Scan for the cell matching the given text and deliver its (X, Y) coordinate at center. 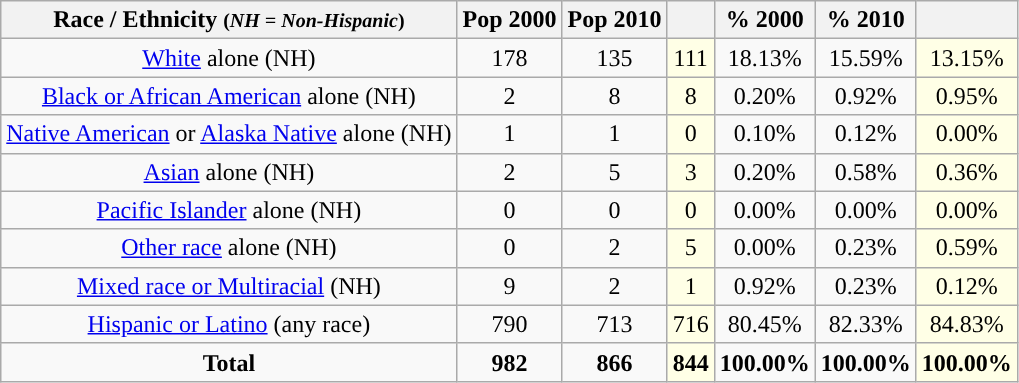
0.58% (866, 172)
80.45% (764, 324)
716 (690, 324)
713 (614, 324)
15.59% (866, 58)
Mixed race or Multiracial (NH) (229, 286)
Pacific Islander alone (NH) (229, 210)
135 (614, 58)
Hispanic or Latino (any race) (229, 324)
Native American or Alaska Native alone (NH) (229, 134)
0.36% (966, 172)
9 (510, 286)
18.13% (764, 58)
Race / Ethnicity (NH = Non-Hispanic) (229, 20)
866 (614, 362)
82.33% (866, 324)
0.95% (966, 96)
13.15% (966, 58)
844 (690, 362)
Black or African American alone (NH) (229, 96)
Asian alone (NH) (229, 172)
Other race alone (NH) (229, 248)
790 (510, 324)
Pop 2010 (614, 20)
982 (510, 362)
178 (510, 58)
0.10% (764, 134)
0.59% (966, 248)
% 2000 (764, 20)
White alone (NH) (229, 58)
Pop 2000 (510, 20)
% 2010 (866, 20)
84.83% (966, 324)
111 (690, 58)
Total (229, 362)
3 (690, 172)
